Capture the cell that displays the provided text and extract its [x, y] central coordinate. 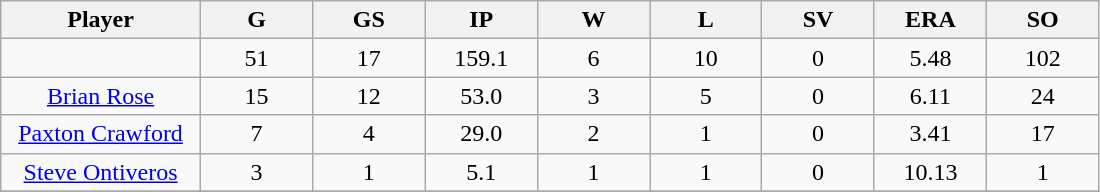
5.1 [481, 172]
51 [256, 58]
Paxton Crawford [101, 134]
5.48 [930, 58]
ERA [930, 20]
3.41 [930, 134]
G [256, 20]
Brian Rose [101, 96]
GS [369, 20]
29.0 [481, 134]
10 [706, 58]
Player [101, 20]
Steve Ontiveros [101, 172]
102 [1043, 58]
15 [256, 96]
W [593, 20]
4 [369, 134]
IP [481, 20]
2 [593, 134]
159.1 [481, 58]
12 [369, 96]
SO [1043, 20]
5 [706, 96]
10.13 [930, 172]
6.11 [930, 96]
7 [256, 134]
53.0 [481, 96]
24 [1043, 96]
SV [818, 20]
6 [593, 58]
L [706, 20]
